Pinpoint the cell where the given text exists, returning its [X, Y] midpoint coordinate. 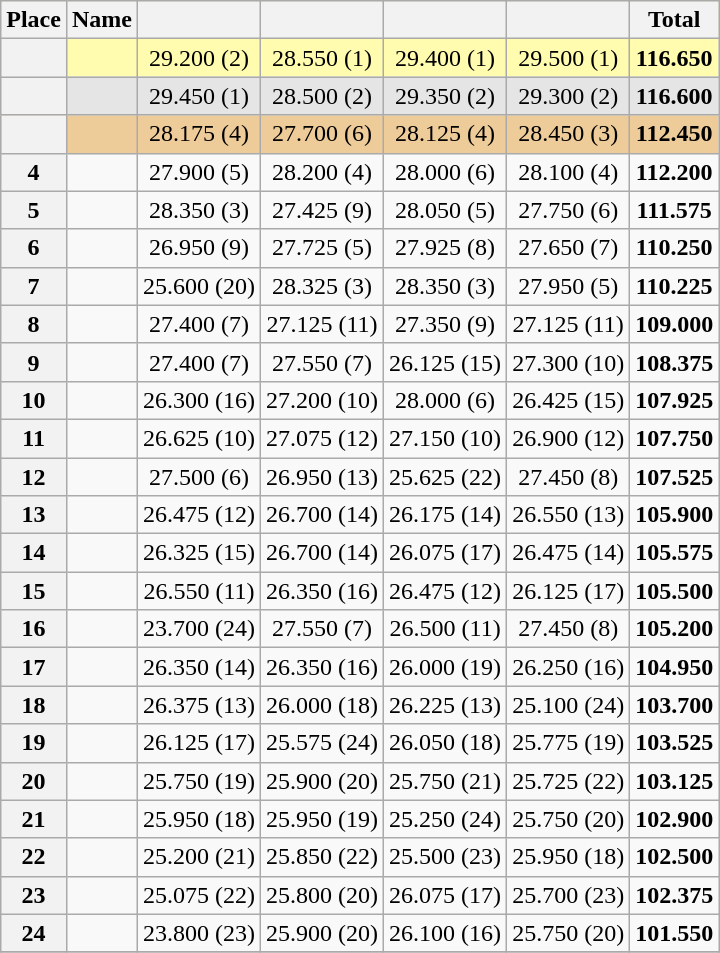
5 [34, 210]
27.900 (5) [198, 172]
9 [34, 362]
27.725 (5) [322, 248]
25.500 (23) [446, 857]
29.500 (1) [568, 58]
27.500 (6) [198, 477]
103.700 [674, 705]
23.700 (24) [198, 629]
12 [34, 477]
4 [34, 172]
20 [34, 781]
110.225 [674, 286]
26.175 (14) [446, 515]
23.800 (23) [198, 933]
27.200 (10) [322, 400]
29.300 (2) [568, 96]
116.650 [674, 58]
103.525 [674, 743]
19 [34, 743]
7 [34, 286]
25.075 (22) [198, 895]
28.200 (4) [322, 172]
25.250 (24) [446, 819]
26.550 (13) [568, 515]
26.050 (18) [446, 743]
27.350 (9) [446, 324]
27.925 (8) [446, 248]
17 [34, 667]
22 [34, 857]
28.050 (5) [446, 210]
27.650 (7) [568, 248]
112.450 [674, 134]
26.350 (14) [198, 667]
25.800 (20) [322, 895]
25.200 (21) [198, 857]
27.150 (10) [446, 438]
10 [34, 400]
25.725 (22) [568, 781]
28.175 (4) [198, 134]
26.000 (18) [322, 705]
26.300 (16) [198, 400]
28.450 (3) [568, 134]
24 [34, 933]
27.700 (6) [322, 134]
102.900 [674, 819]
101.550 [674, 933]
116.600 [674, 96]
27.750 (6) [568, 210]
26.125 (15) [446, 362]
102.375 [674, 895]
29.200 (2) [198, 58]
111.575 [674, 210]
28.325 (3) [322, 286]
25.950 (19) [322, 819]
27.425 (9) [322, 210]
108.375 [674, 362]
27.075 (12) [322, 438]
26.100 (16) [446, 933]
8 [34, 324]
Total [674, 20]
107.525 [674, 477]
25.100 (24) [568, 705]
26.550 (11) [198, 591]
105.200 [674, 629]
26.475 (14) [568, 553]
26.250 (16) [568, 667]
6 [34, 248]
29.450 (1) [198, 96]
21 [34, 819]
26.625 (10) [198, 438]
26.950 (13) [322, 477]
103.125 [674, 781]
25.625 (22) [446, 477]
23 [34, 895]
107.750 [674, 438]
25.750 (21) [446, 781]
25.575 (24) [322, 743]
29.350 (2) [446, 96]
26.425 (15) [568, 400]
110.250 [674, 248]
105.575 [674, 553]
18 [34, 705]
105.900 [674, 515]
27.300 (10) [568, 362]
102.500 [674, 857]
25.600 (20) [198, 286]
26.000 (19) [446, 667]
Place [34, 20]
26.950 (9) [198, 248]
105.500 [674, 591]
104.950 [674, 667]
25.750 (19) [198, 781]
27.950 (5) [568, 286]
16 [34, 629]
26.325 (15) [198, 553]
25.775 (19) [568, 743]
28.550 (1) [322, 58]
14 [34, 553]
25.850 (22) [322, 857]
28.125 (4) [446, 134]
109.000 [674, 324]
15 [34, 591]
26.225 (13) [446, 705]
26.500 (11) [446, 629]
28.500 (2) [322, 96]
29.400 (1) [446, 58]
112.200 [674, 172]
26.900 (12) [568, 438]
26.375 (13) [198, 705]
25.700 (23) [568, 895]
Name [102, 20]
13 [34, 515]
28.100 (4) [568, 172]
107.925 [674, 400]
11 [34, 438]
